For the text-containing cell, return its midpoint in (X, Y) coordinate format. 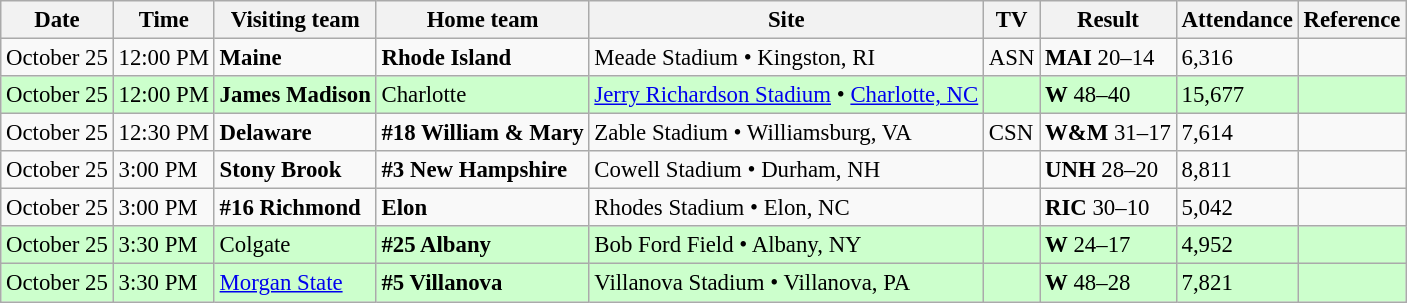
James Madison (295, 95)
Delaware (295, 133)
Date (57, 20)
W&M 31–17 (1108, 133)
5,042 (1237, 208)
Rhode Island (482, 58)
6,316 (1237, 58)
Charlotte (482, 95)
TV (1012, 20)
#18 William & Mary (482, 133)
Villanova Stadium • Villanova, PA (786, 283)
Zable Stadium • Williamsburg, VA (786, 133)
Morgan State (295, 283)
#3 New Hampshire (482, 170)
UNH 28–20 (1108, 170)
Jerry Richardson Stadium • Charlotte, NC (786, 95)
15,677 (1237, 95)
Maine (295, 58)
Visiting team (295, 20)
#16 Richmond (295, 208)
W 48–28 (1108, 283)
7,821 (1237, 283)
Cowell Stadium • Durham, NH (786, 170)
Elon (482, 208)
Site (786, 20)
#25 Albany (482, 245)
12:30 PM (164, 133)
Result (1108, 20)
4,952 (1237, 245)
Bob Ford Field • Albany, NY (786, 245)
Colgate (295, 245)
Time (164, 20)
CSN (1012, 133)
MAI 20–14 (1108, 58)
Stony Brook (295, 170)
Rhodes Stadium • Elon, NC (786, 208)
Home team (482, 20)
8,811 (1237, 170)
W 24–17 (1108, 245)
W 48–40 (1108, 95)
RIC 30–10 (1108, 208)
Attendance (1237, 20)
ASN (1012, 58)
#5 Villanova (482, 283)
7,614 (1237, 133)
Meade Stadium • Kingston, RI (786, 58)
Reference (1352, 20)
